Locate the cell with the specified text and output its [X, Y] center coordinate. 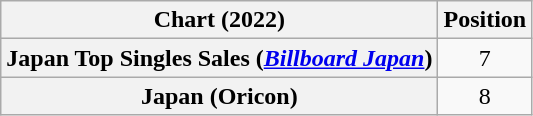
8 [485, 96]
Japan (Oricon) [220, 96]
Position [485, 20]
Chart (2022) [220, 20]
Japan Top Singles Sales (Billboard Japan) [220, 58]
7 [485, 58]
